For the text-containing cell, return its midpoint in (x, y) coordinate format. 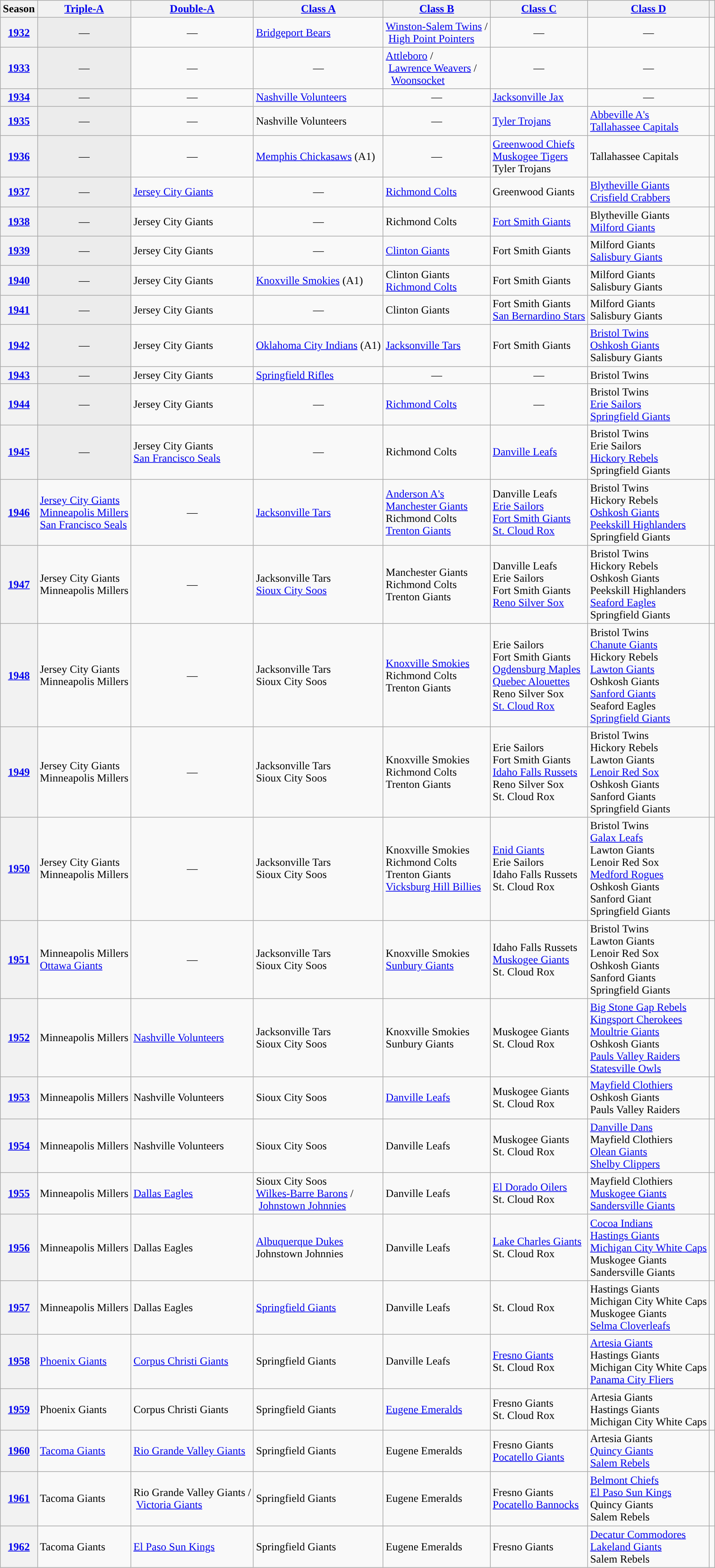
Mayfield ClothiersOshkosh GiantsPauls Valley Raiders (649, 1098)
Jersey City GiantsSan Francisco Seals (192, 452)
Knoxville SmokiesRichmond ColtsTrenton GiantsVicksburg Hill Billies (437, 869)
1944 (19, 405)
1951 (19, 960)
Albuquerque DukesJohnstown Johnnies (318, 1247)
Decatur CommodoresLakeland GiantsSalem Rebels (649, 1547)
Triple-A (84, 9)
Bristol TwinsOshkosh GiantsSalisbury Giants (649, 345)
1937 (19, 192)
1932 (19, 33)
Mayfield ClothiersMuskogee GiantsSandersville Giants (649, 1193)
1941 (19, 310)
Rio Grande Valley Giants / Victoria Giants (192, 1499)
Artesia GiantsQuincy GiantsSalem Rebels (649, 1451)
1953 (19, 1098)
El Paso Sun Kings (192, 1547)
1960 (19, 1451)
1957 (19, 1307)
1935 (19, 121)
1939 (19, 251)
1936 (19, 156)
Oklahoma City Indians (A1) (318, 345)
Anderson A'sManchester GiantsRichmond ColtsTrenton Giants (437, 512)
Abbeville A'sTallahassee Capitals (649, 121)
Class A (318, 9)
Bristol Twins (649, 375)
Bristol TwinsHickory RebelsOshkosh GiantsPeekskill HighlandersSpringfield Giants (649, 512)
Blytheville GiantsCrisfield Crabbers (649, 192)
Bristol TwinsChanute GiantsHickory RebelsLawton GiantsOshkosh GiantsSanford GiantsSeaford EaglesSpringfield Giants (649, 675)
Danville DansMayfield ClothiersOlean GiantsShelby Clippers (649, 1145)
Danville LeafsErie SailorsFort Smith GiantsSt. Cloud Rox (539, 512)
1933 (19, 68)
Sioux City SoosWilkes-Barre Barons / Johnstown Johnnies (318, 1193)
Attleboro / Lawrence Weavers / Woonsocket (437, 68)
Tallahassee Capitals (649, 156)
Jacksonville Jax (539, 97)
Bristol TwinsHickory RebelsLawton GiantsLenoir Red SoxOshkosh GiantsSanford GiantsSpringfield Giants (649, 772)
1956 (19, 1247)
Danville LeafsErie SailorsFort Smith GiantsReno Silver Sox (539, 584)
Minneapolis MillersOttawa Giants (84, 960)
1945 (19, 452)
1954 (19, 1145)
Winston-Salem Twins / High Point Pointers (437, 33)
Enid GiantsErie SailorsIdaho Falls RussetsSt. Cloud Rox (539, 869)
Lake Charles GiantsSt. Cloud Rox (539, 1247)
Rio Grande Valley Giants (192, 1451)
Fresno Giants (539, 1547)
1955 (19, 1193)
Springfield Rifles (318, 375)
Bristol TwinsErie SailorsSpringfield Giants (649, 405)
Fresno GiantsPocatello Giants (539, 1451)
1942 (19, 345)
St. Cloud Rox (539, 1307)
Erie SailorsFort Smith GiantsIdaho Falls RussetsReno Silver SoxSt. Cloud Rox (539, 772)
Hastings GiantsMichigan City White CapsMuskogee GiantsSelma Cloverleafs (649, 1307)
Bristol TwinsGalax LeafsLawton GiantsLenoir Red SoxMedford RoguesOshkosh GiantsSanford GiantSpringfield Giants (649, 869)
Cocoa IndiansHastings GiantsMichigan City White CapsMuskogee GiantsSandersville Giants (649, 1247)
Big Stone Gap RebelsKingsport CherokeesMoultrie GiantsOshkosh GiantsPauls Valley RaidersStatesville Owls (649, 1037)
Bristol TwinsErie SailorsHickory RebelsSpringfield Giants (649, 452)
Fresno GiantsPocatello Bannocks (539, 1499)
1938 (19, 221)
Memphis Chickasaws (A1) (318, 156)
1962 (19, 1547)
Season (19, 9)
Fort Smith GiantsSan Bernardino Stars (539, 310)
Knoxville Smokies (A1) (318, 280)
Class B (437, 9)
Blytheville GiantsMilford Giants (649, 221)
1943 (19, 375)
Bristol TwinsLawton GiantsLenoir Red SoxOshkosh GiantsSanford GiantsSpringfield Giants (649, 960)
Double-A (192, 9)
1934 (19, 97)
1958 (19, 1361)
Artesia GiantsHastings GiantsMichigan City White Caps (649, 1409)
Artesia GiantsHastings GiantsMichigan City White CapsPanama City Fliers (649, 1361)
Class D (649, 9)
1948 (19, 675)
Manchester GiantsRichmond ColtsTrenton Giants (437, 584)
Belmont ChiefsEl Paso Sun KingsQuincy GiantsSalem Rebels (649, 1499)
Bristol TwinsHickory RebelsOshkosh GiantsPeekskill HighlandersSeaford EaglesSpringfield Giants (649, 584)
Tyler Trojans (539, 121)
1959 (19, 1409)
Idaho Falls RussetsMuskogee GiantsSt. Cloud Rox (539, 960)
1949 (19, 772)
Erie SailorsFort Smith GiantsOgdensburg MaplesQuebec AlouettesReno Silver SoxSt. Cloud Rox (539, 675)
1946 (19, 512)
El Dorado OilersSt. Cloud Rox (539, 1193)
1952 (19, 1037)
Bridgeport Bears (318, 33)
Greenwood Giants (539, 192)
1940 (19, 280)
1947 (19, 584)
Greenwood ChiefsMuskogee TigersTyler Trojans (539, 156)
Clinton GiantsRichmond Colts (437, 280)
1950 (19, 869)
1961 (19, 1499)
Jersey City GiantsMinneapolis MillersSan Francisco Seals (84, 512)
Class C (539, 9)
